Scan for the cell matching the given text and deliver its [x, y] coordinate at center. 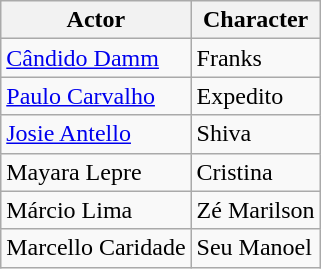
Cristina [256, 172]
Seu Manoel [256, 248]
Cândido Damm [96, 58]
Shiva [256, 134]
Márcio Lima [96, 210]
Expedito [256, 96]
Josie Antello [96, 134]
Paulo Carvalho [96, 96]
Character [256, 20]
Marcello Caridade [96, 248]
Zé Marilson [256, 210]
Franks [256, 58]
Mayara Lepre [96, 172]
Actor [96, 20]
